Capture the cell that displays the provided text and extract its (X, Y) central coordinate. 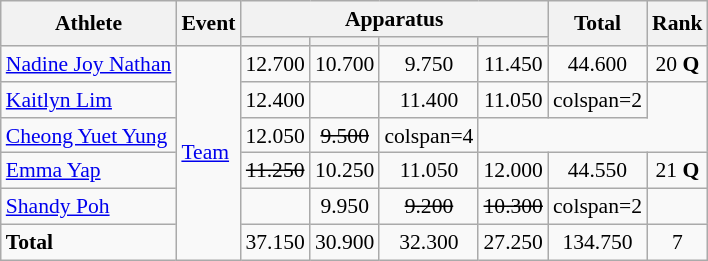
12.050 (274, 136)
10.300 (512, 207)
21 Q (678, 171)
Kaitlyn Lim (89, 100)
Cheong Yuet Yung (89, 136)
30.900 (344, 243)
12.700 (274, 64)
20 Q (678, 64)
Event (208, 24)
12.400 (274, 100)
9.200 (428, 207)
9.500 (344, 136)
27.250 (512, 243)
10.250 (344, 171)
9.750 (428, 64)
44.600 (598, 64)
Emma Yap (89, 171)
Athlete (89, 24)
Shandy Poh (89, 207)
11.250 (274, 171)
Rank (678, 24)
37.150 (274, 243)
7 (678, 243)
12.000 (512, 171)
Team (208, 153)
44.550 (598, 171)
10.700 (344, 64)
colspan=4 (428, 136)
Nadine Joy Nathan (89, 64)
11.450 (512, 64)
9.950 (344, 207)
Apparatus (394, 19)
11.400 (428, 100)
32.300 (428, 243)
134.750 (598, 243)
